Extract the (x, y) coordinate from the center of the cell holding the provided text.  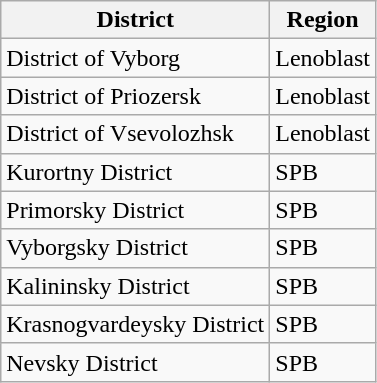
Primorsky District (136, 210)
Kalininsky District (136, 286)
Vyborgsky District (136, 248)
District of Vyborg (136, 58)
District of Priozersk (136, 96)
Krasnogvardeysky District (136, 324)
Nevsky District (136, 362)
District of Vsevolozhsk (136, 134)
District (136, 20)
Kurortny District (136, 172)
Region (323, 20)
